Identify which cell holds the provided text, then report its (X, Y) central coordinate. 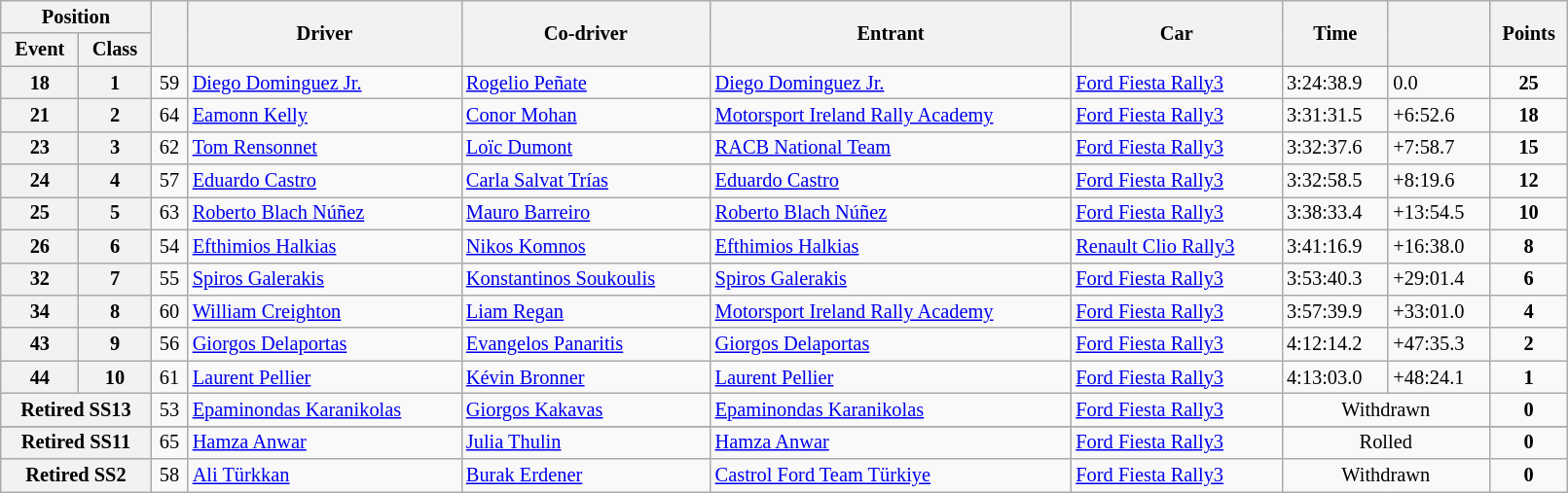
4:13:03.0 (1335, 377)
7 (115, 279)
59 (169, 83)
26 (40, 246)
Retired SS13 (76, 409)
3 (115, 148)
RACB National Team (892, 148)
61 (169, 377)
54 (169, 246)
Loïc Dumont (586, 148)
64 (169, 115)
Tom Rensonnet (325, 148)
Rogelio Peñate (586, 83)
3:38:33.4 (1335, 213)
Carla Salvat Trías (586, 181)
Liam Regan (586, 311)
3:57:39.9 (1335, 311)
Driver (325, 33)
53 (169, 409)
3:24:38.9 (1335, 83)
+8:19.6 (1439, 181)
55 (169, 279)
9 (115, 344)
Evangelos Panaritis (586, 344)
5 (115, 213)
63 (169, 213)
Retired SS2 (76, 475)
34 (40, 311)
0.0 (1439, 83)
Time (1335, 33)
Castrol Ford Team Türkiye (892, 475)
+13:54.5 (1439, 213)
Class (115, 50)
Entrant (892, 33)
Renault Clio Rally3 (1176, 246)
Conor Mohan (586, 115)
3:32:37.6 (1335, 148)
Eamonn Kelly (325, 115)
43 (40, 344)
Julia Thulin (586, 442)
44 (40, 377)
+48:24.1 (1439, 377)
21 (40, 115)
+33:01.0 (1439, 311)
Car (1176, 33)
15 (1528, 148)
Co-driver (586, 33)
Konstantinos Soukoulis (586, 279)
12 (1528, 181)
Mauro Barreiro (586, 213)
3:53:40.3 (1335, 279)
Position (76, 17)
62 (169, 148)
Retired SS11 (76, 442)
57 (169, 181)
23 (40, 148)
Points (1528, 33)
+7:58.7 (1439, 148)
Nikos Komnos (586, 246)
Giorgos Kakavas (586, 409)
+16:38.0 (1439, 246)
56 (169, 344)
+29:01.4 (1439, 279)
65 (169, 442)
3:31:31.5 (1335, 115)
3:41:16.9 (1335, 246)
Rolled (1386, 442)
Burak Erdener (586, 475)
+6:52.6 (1439, 115)
58 (169, 475)
32 (40, 279)
William Creighton (325, 311)
24 (40, 181)
60 (169, 311)
Ali Türkkan (325, 475)
4:12:14.2 (1335, 344)
3:32:58.5 (1335, 181)
Event (40, 50)
+47:35.3 (1439, 344)
Kévin Bronner (586, 377)
